Search for the cell housing the specified text and yield its (x, y) center coordinate. 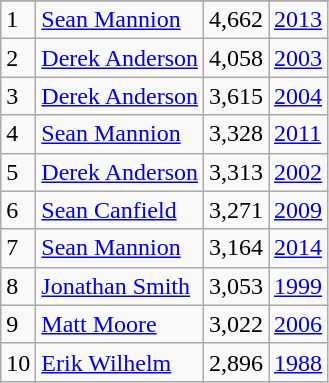
2011 (298, 134)
7 (18, 248)
2006 (298, 324)
8 (18, 286)
3,313 (236, 172)
3,615 (236, 96)
5 (18, 172)
Matt Moore (120, 324)
Jonathan Smith (120, 286)
2009 (298, 210)
2013 (298, 20)
2,896 (236, 362)
4 (18, 134)
1988 (298, 362)
2004 (298, 96)
Sean Canfield (120, 210)
3,328 (236, 134)
2 (18, 58)
3 (18, 96)
4,058 (236, 58)
2003 (298, 58)
4,662 (236, 20)
9 (18, 324)
6 (18, 210)
2014 (298, 248)
1 (18, 20)
3,164 (236, 248)
1999 (298, 286)
3,271 (236, 210)
2002 (298, 172)
10 (18, 362)
Erik Wilhelm (120, 362)
3,022 (236, 324)
3,053 (236, 286)
